Extract the [x, y] coordinate from the center of the cell holding the provided text.  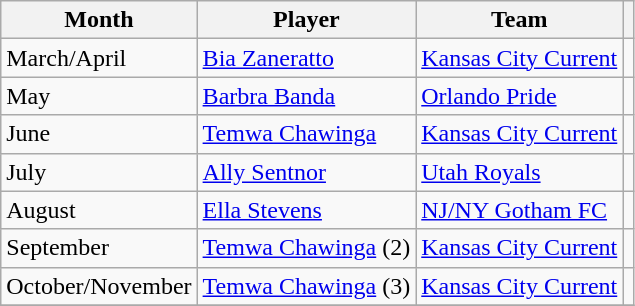
July [99, 172]
Barbra Banda [306, 96]
October/November [99, 286]
August [99, 210]
Bia Zaneratto [306, 58]
Ella Stevens [306, 210]
Team [520, 20]
Temwa Chawinga (3) [306, 286]
Ally Sentnor [306, 172]
Orlando Pride [520, 96]
March/April [99, 58]
Temwa Chawinga (2) [306, 248]
Utah Royals [520, 172]
Temwa Chawinga [306, 134]
May [99, 96]
NJ/NY Gotham FC [520, 210]
Month [99, 20]
September [99, 248]
June [99, 134]
Player [306, 20]
